Locate the cell with the specified text and output its (x, y) center coordinate. 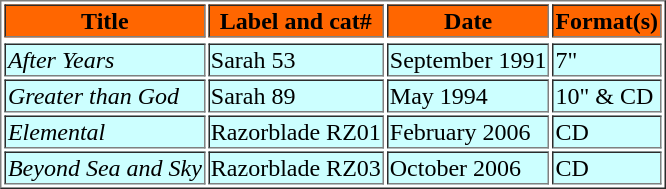
Razorblade RZ03 (296, 168)
Date (468, 20)
After Years (105, 60)
Elemental (105, 132)
Format(s) (606, 20)
Beyond Sea and Sky (105, 168)
Razorblade RZ01 (296, 132)
10" & CD (606, 96)
February 2006 (468, 132)
Sarah 89 (296, 96)
Title (105, 20)
Label and cat# (296, 20)
May 1994 (468, 96)
Sarah 53 (296, 60)
October 2006 (468, 168)
Greater than God (105, 96)
September 1991 (468, 60)
7" (606, 60)
